Return (X, Y) of the center of cell containing provided text 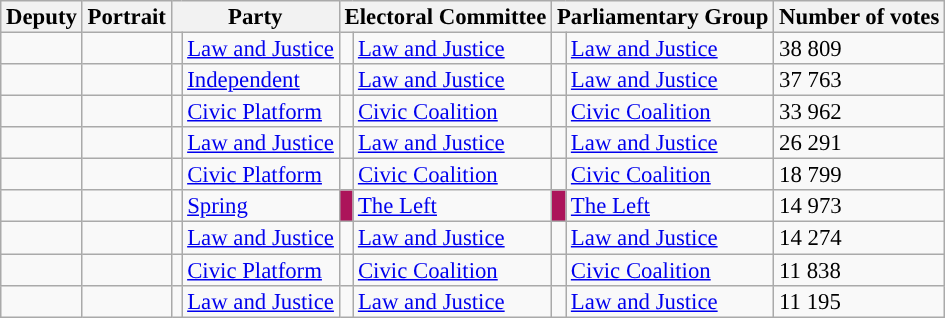
14 274 (860, 238)
Electoral Committee (445, 17)
Parliamentary Group (663, 17)
Independent (260, 80)
26 291 (860, 143)
Party (255, 17)
14 973 (860, 206)
Deputy (42, 17)
11 195 (860, 301)
11 838 (860, 270)
33 962 (860, 112)
18 799 (860, 175)
38 809 (860, 49)
Spring (260, 206)
Number of votes (860, 17)
Portrait (126, 17)
37 763 (860, 80)
